Detect which cell encompasses the target text, then output its [X, Y] center coordinate. 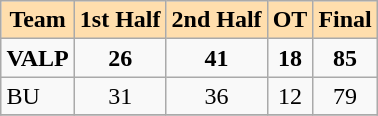
18 [290, 58]
12 [290, 96]
Final [345, 20]
79 [345, 96]
41 [216, 58]
85 [345, 58]
OT [290, 20]
BU [38, 96]
Team [38, 20]
31 [120, 96]
1st Half [120, 20]
26 [120, 58]
2nd Half [216, 20]
36 [216, 96]
VALP [38, 58]
